For the text-containing cell, return its midpoint in (X, Y) coordinate format. 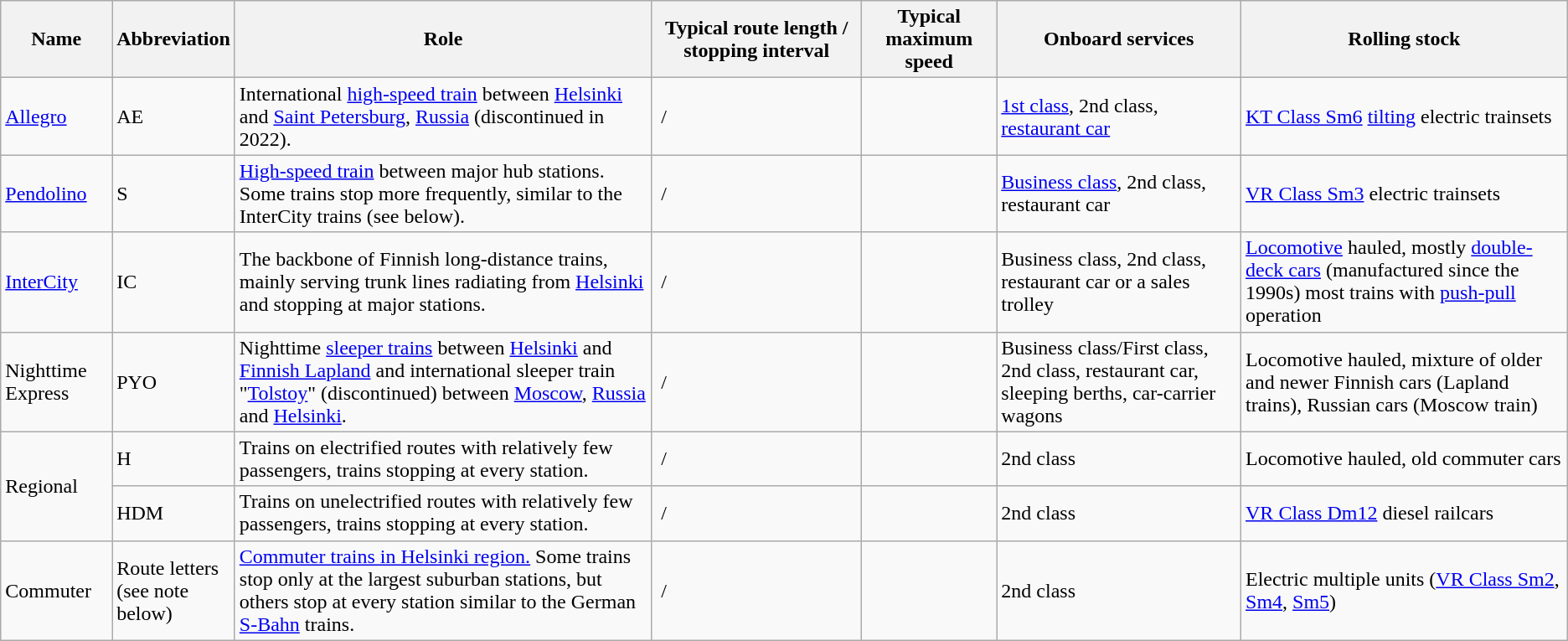
InterCity (57, 282)
Route letters (see note below) (174, 590)
KT Class Sm6 tilting electric trainsets (1405, 116)
Locomotive hauled, mostly double-deck cars (manufactured since the 1990s) most trains with push-pull operation (1405, 282)
Name (57, 39)
1st class, 2nd class, restaurant car (1119, 116)
Trains on electrified routes with relatively few passengers, trains stopping at every station. (442, 459)
High-speed train between major hub stations. Some trains stop more frequently, similar to the InterCity trains (see below). (442, 194)
VR Class Dm12 diesel railcars (1405, 513)
Locomotive hauled, mixture of older and newer Finnish cars (Lapland trains), Russian cars (Moscow train) (1405, 382)
HDM (174, 513)
S (174, 194)
Locomotive hauled, old commuter cars (1405, 459)
Typical maximum speed (930, 39)
Electric multiple units (VR Class Sm2, Sm4, Sm5) (1405, 590)
Onboard services (1119, 39)
Business class, 2nd class, restaurant car or a sales trolley (1119, 282)
H (174, 459)
VR Class Sm3 electric trainsets (1405, 194)
Nighttime Express (57, 382)
Rolling stock (1405, 39)
Trains on unelectrified routes with relatively few passengers, trains stopping at every station. (442, 513)
AE (174, 116)
Business class/First class, 2nd class, restaurant car, sleeping berths, car-carrier wagons (1119, 382)
PYO (174, 382)
IC (174, 282)
Regional (57, 486)
Typical route length / stopping interval (757, 39)
Allegro (57, 116)
The backbone of Finnish long-distance trains, mainly serving trunk lines radiating from Helsinki and stopping at major stations. (442, 282)
International high-speed train between Helsinki and Saint Petersburg, Russia (discontinued in 2022). (442, 116)
Role (442, 39)
Abbreviation (174, 39)
Pendolino (57, 194)
Business class, 2nd class, restaurant car (1119, 194)
Commuter (57, 590)
